Provide the [x, y] coordinate of the cell's center where the given text is located.  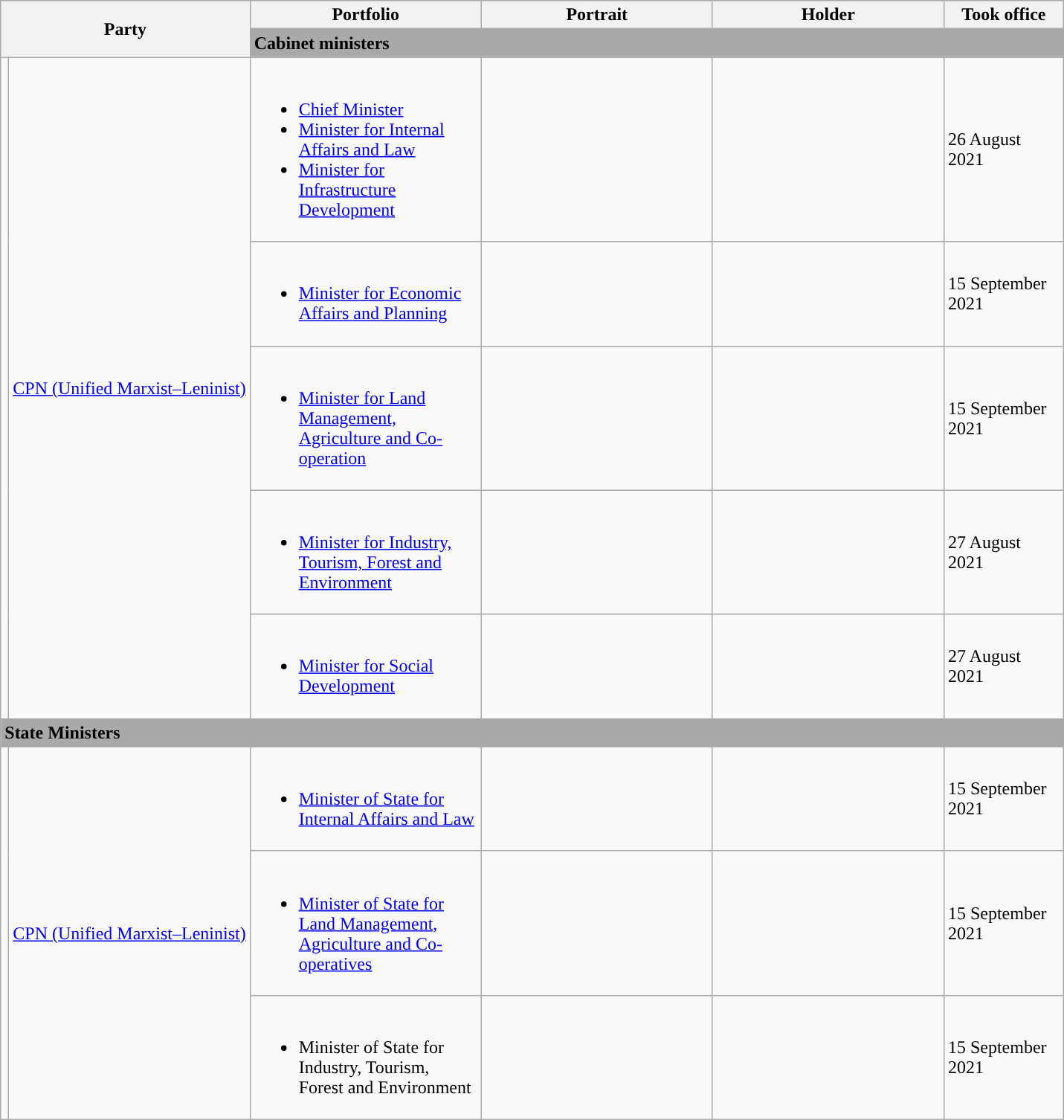
Minister for Land Management, Agriculture and Co-operation [366, 418]
26 August 2021 [1004, 149]
Holder [828, 15]
Cabinet ministers [657, 43]
Minister of State for Industry, Tourism, Forest and Environment [366, 1058]
Minister of State for Internal Affairs and Law [366, 799]
Portrait [596, 15]
Party [125, 29]
Minister of State for Land Management, Agriculture and Co-operatives [366, 923]
State Ministers [532, 733]
Minister for Economic Affairs and Planning [366, 294]
Portfolio [366, 15]
Took office [1004, 15]
Minister for Industry, Tourism, Forest and Environment [366, 552]
Chief MinisterMinister for Internal Affairs and LawMinister for Infrastructure Development [366, 149]
Minister for Social Development [366, 666]
